Search for the cell housing the specified text and yield its [x, y] center coordinate. 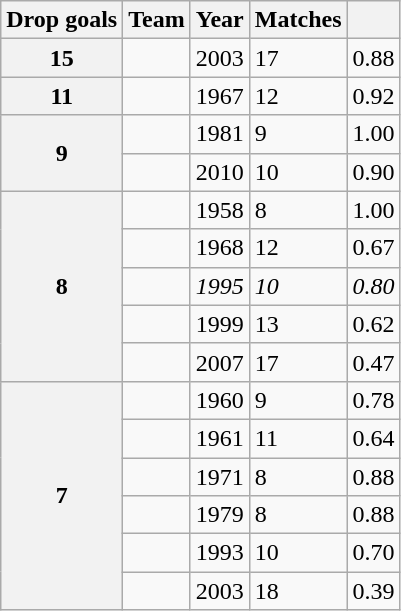
Drop goals [62, 20]
1967 [220, 96]
0.39 [374, 591]
1971 [220, 477]
1968 [220, 248]
15 [62, 58]
Year [220, 20]
1999 [220, 324]
0.78 [374, 400]
0.80 [374, 286]
1995 [220, 286]
1960 [220, 400]
Matches [298, 20]
0.70 [374, 553]
18 [298, 591]
2007 [220, 362]
1981 [220, 134]
0.64 [374, 438]
0.92 [374, 96]
13 [298, 324]
0.47 [374, 362]
2010 [220, 172]
1961 [220, 438]
1958 [220, 210]
7 [62, 495]
0.67 [374, 248]
0.90 [374, 172]
Team [157, 20]
1993 [220, 553]
1979 [220, 515]
0.62 [374, 324]
